From the cell containing the given text, extract its center point as (X, Y) coordinate. 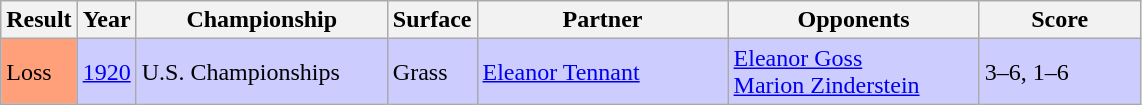
Eleanor Goss Marion Zinderstein (854, 72)
U.S. Championships (262, 72)
Score (1060, 20)
Year (106, 20)
Championship (262, 20)
Loss (39, 72)
Surface (432, 20)
Result (39, 20)
Opponents (854, 20)
1920 (106, 72)
Grass (432, 72)
3–6, 1–6 (1060, 72)
Eleanor Tennant (602, 72)
Partner (602, 20)
